Return the (X, Y) coordinate for the center point of the cell that contains the specified text.  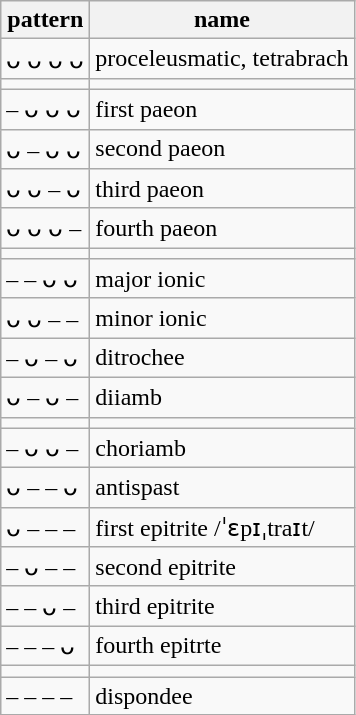
antispast (222, 488)
first epitrite /ˈɛpɪˌtraɪt/ (222, 527)
dispondee (222, 695)
ᴗ – – – (46, 527)
– – ᴗ ᴗ (46, 279)
ᴗ ᴗ ᴗ ᴗ (46, 59)
minor ionic (222, 318)
– ᴗ ᴗ ᴗ (46, 109)
ᴗ – ᴗ – (46, 397)
second paeon (222, 149)
– – – – (46, 695)
– ᴗ – ᴗ (46, 358)
fourth epitrte (222, 646)
ᴗ ᴗ ᴗ – (46, 228)
– ᴗ ᴗ – (46, 448)
ᴗ ᴗ – – (46, 318)
– – – ᴗ (46, 646)
diiamb (222, 397)
– ᴗ – – (46, 567)
major ionic (222, 279)
ᴗ – – ᴗ (46, 488)
ᴗ ᴗ – ᴗ (46, 189)
choriamb (222, 448)
– – ᴗ – (46, 606)
third paeon (222, 189)
name (222, 20)
first paeon (222, 109)
pattern (46, 20)
ᴗ – ᴗ ᴗ (46, 149)
second epitrite (222, 567)
third epitrite (222, 606)
proceleusmatic, tetrabrach (222, 59)
fourth paeon (222, 228)
ditrochee (222, 358)
